Scan for the cell matching the given text and deliver its [x, y] coordinate at center. 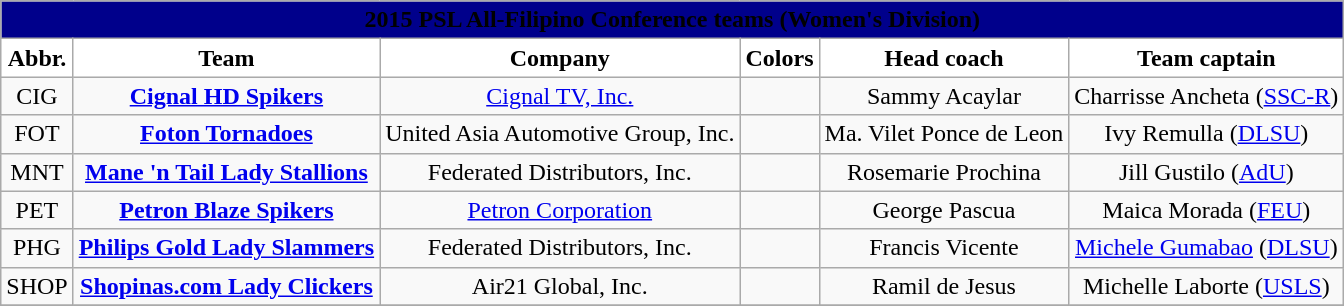
United Asia Automotive Group, Inc. [560, 134]
FOT [37, 134]
PHG [37, 248]
Team [226, 58]
Ramil de Jesus [944, 286]
Abbr. [37, 58]
George Pascua [944, 210]
Petron Blaze Spikers [226, 210]
Team captain [1206, 58]
Foton Tornadoes [226, 134]
MNT [37, 172]
Shopinas.com Lady Clickers [226, 286]
2015 PSL All-Filipino Conference teams (Women's Division) [672, 20]
Company [560, 58]
Colors [780, 58]
Air21 Global, Inc. [560, 286]
Rosemarie Prochina [944, 172]
SHOP [37, 286]
Jill Gustilo (AdU) [1206, 172]
Sammy Acaylar [944, 96]
Ivy Remulla (DLSU) [1206, 134]
Head coach [944, 58]
Petron Corporation [560, 210]
Cignal HD Spikers [226, 96]
Maica Morada (FEU) [1206, 210]
Francis Vicente [944, 248]
CIG [37, 96]
Michelle Laborte (USLS) [1206, 286]
Michele Gumabao (DLSU) [1206, 248]
Philips Gold Lady Slammers [226, 248]
Cignal TV, Inc. [560, 96]
Ma. Vilet Ponce de Leon [944, 134]
Mane 'n Tail Lady Stallions [226, 172]
PET [37, 210]
Charrisse Ancheta (SSC-R) [1206, 96]
